Pinpoint the cell where the given text exists, returning its [X, Y] midpoint coordinate. 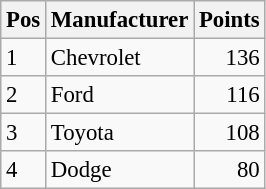
Manufacturer [120, 20]
3 [24, 133]
136 [230, 58]
Ford [120, 95]
4 [24, 170]
116 [230, 95]
Toyota [120, 133]
80 [230, 170]
108 [230, 133]
Chevrolet [120, 58]
1 [24, 58]
Points [230, 20]
2 [24, 95]
Dodge [120, 170]
Pos [24, 20]
